Identify which cell holds the provided text, then report its [X, Y] central coordinate. 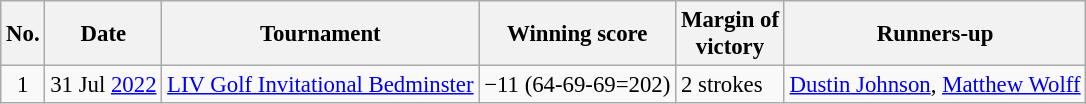
31 Jul 2022 [104, 85]
Tournament [320, 34]
No. [23, 34]
Dustin Johnson, Matthew Wolff [935, 85]
Date [104, 34]
LIV Golf Invitational Bedminster [320, 85]
Margin ofvictory [730, 34]
1 [23, 85]
Runners-up [935, 34]
Winning score [578, 34]
2 strokes [730, 85]
−11 (64-69-69=202) [578, 85]
